Identify which cell holds the provided text, then report its (x, y) central coordinate. 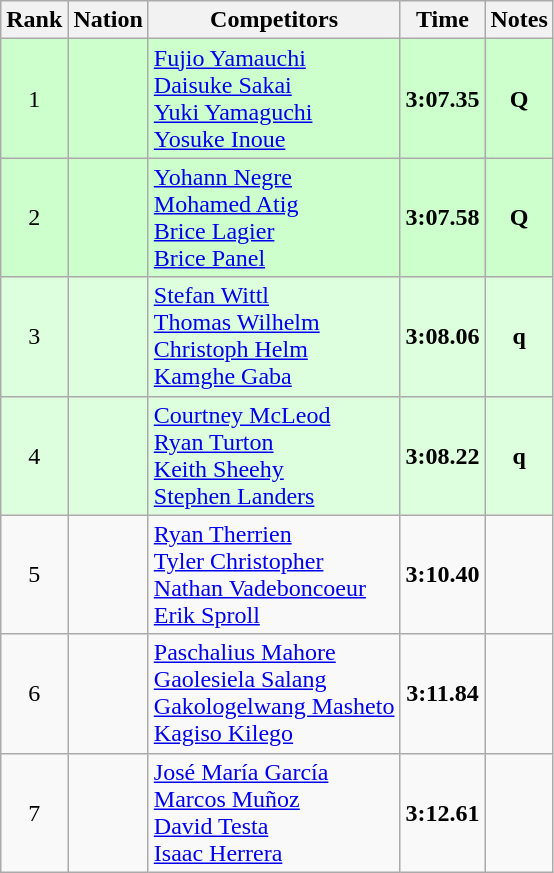
Stefan WittlThomas WilhelmChristoph HelmKamghe Gaba (274, 336)
4 (34, 456)
3 (34, 336)
3:08.06 (442, 336)
7 (34, 812)
3:10.40 (442, 574)
Paschalius MahoreGaolesiela SalangGakologelwang MashetoKagiso Kilego (274, 694)
3:12.61 (442, 812)
Competitors (274, 20)
1 (34, 98)
6 (34, 694)
Courtney McLeodRyan TurtonKeith SheehyStephen Landers (274, 456)
3:08.22 (442, 456)
Nation (108, 20)
José María GarcíaMarcos MuñozDavid TestaIsaac Herrera (274, 812)
5 (34, 574)
Ryan TherrienTyler ChristopherNathan VadeboncoeurErik Sproll (274, 574)
Fujio YamauchiDaisuke SakaiYuki YamaguchiYosuke Inoue (274, 98)
2 (34, 218)
3:07.58 (442, 218)
Rank (34, 20)
Time (442, 20)
Notes (519, 20)
3:11.84 (442, 694)
Yohann NegreMohamed AtigBrice LagierBrice Panel (274, 218)
3:07.35 (442, 98)
